From the cell containing the given text, extract its center point as [x, y] coordinate. 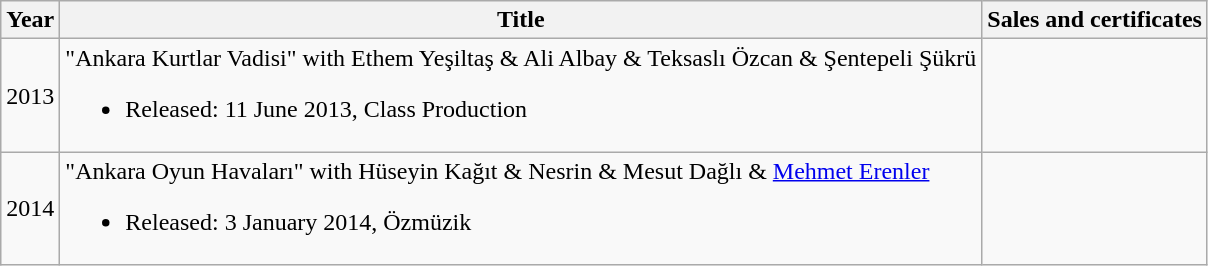
Sales and certificates [1095, 20]
"Ankara Kurtlar Vadisi" with Ethem Yeşiltaş & Ali Albay & Teksaslı Özcan & Şentepeli ŞükrüReleased: 11 June 2013, Class Production [521, 96]
"Ankara Oyun Havaları" with Hüseyin Kağıt & Nesrin & Mesut Dağlı & Mehmet ErenlerReleased: 3 January 2014, Özmüzik [521, 208]
2013 [30, 96]
Year [30, 20]
2014 [30, 208]
Title [521, 20]
